Capture the cell that displays the provided text and extract its [X, Y] central coordinate. 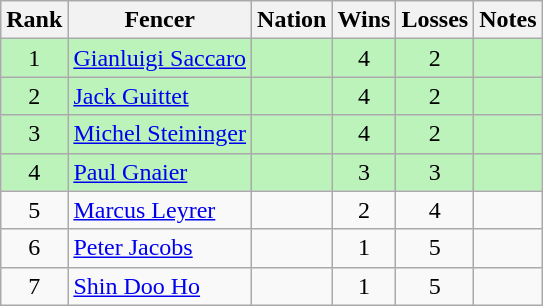
Gianluigi Saccaro [160, 58]
Wins [364, 20]
Nation [292, 20]
Jack Guittet [160, 96]
Rank [34, 20]
Notes [508, 20]
Shin Doo Ho [160, 286]
6 [34, 248]
Fencer [160, 20]
Paul Gnaier [160, 172]
Marcus Leyrer [160, 210]
Losses [435, 20]
Peter Jacobs [160, 248]
7 [34, 286]
Michel Steininger [160, 134]
